Return [x, y] of the center of cell containing provided text 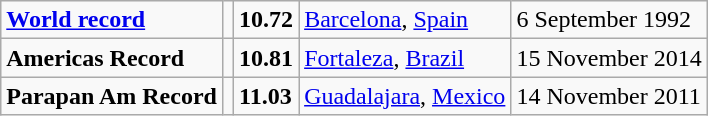
15 November 2014 [609, 58]
Barcelona, Spain [405, 20]
Americas Record [112, 58]
10.72 [266, 20]
Guadalajara, Mexico [405, 96]
World record [112, 20]
14 November 2011 [609, 96]
6 September 1992 [609, 20]
10.81 [266, 58]
Fortaleza, Brazil [405, 58]
11.03 [266, 96]
Parapan Am Record [112, 96]
